Find where the given text appears and provide that cell's center as [x, y] coordinate. 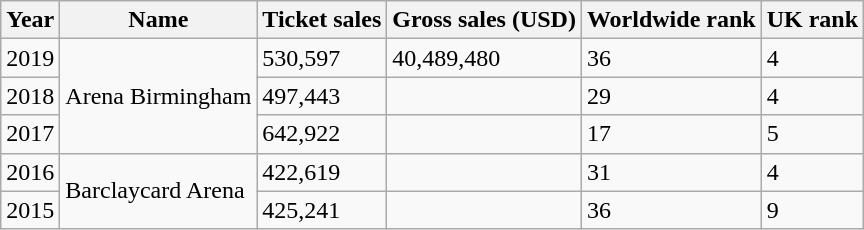
425,241 [322, 210]
17 [671, 134]
Year [30, 20]
2018 [30, 96]
Ticket sales [322, 20]
Name [158, 20]
530,597 [322, 58]
Arena Birmingham [158, 96]
2016 [30, 172]
2019 [30, 58]
31 [671, 172]
UK rank [812, 20]
Barclaycard Arena [158, 191]
642,922 [322, 134]
Worldwide rank [671, 20]
497,443 [322, 96]
2017 [30, 134]
40,489,480 [484, 58]
422,619 [322, 172]
2015 [30, 210]
5 [812, 134]
29 [671, 96]
9 [812, 210]
Gross sales (USD) [484, 20]
